Determine the [X, Y] coordinate at the center of the cell enclosing the given text.  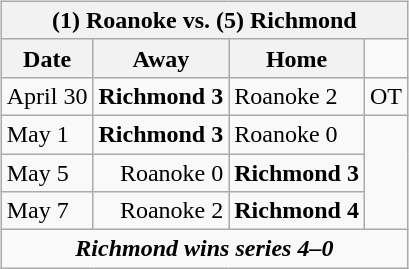
April 30 [47, 96]
(1) Roanoke vs. (5) Richmond [204, 20]
May 5 [47, 173]
May 1 [47, 134]
Away [161, 58]
Date [47, 58]
OT [386, 96]
Richmond wins series 4–0 [204, 249]
Home [297, 58]
May 7 [47, 211]
Richmond 4 [297, 211]
